From the cell containing the given text, extract its center point as (x, y) coordinate. 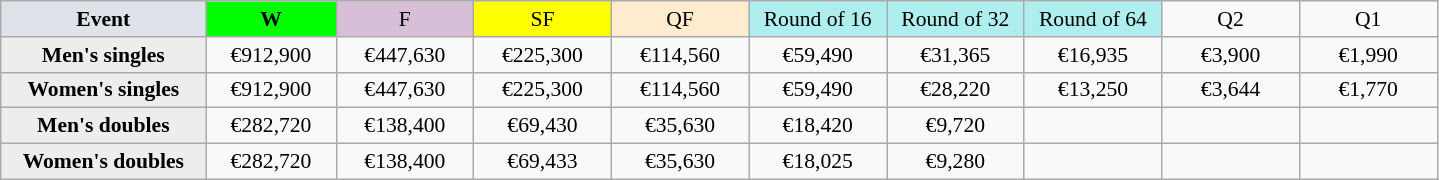
SF (543, 19)
€9,720 (955, 126)
€28,220 (955, 90)
Round of 64 (1093, 19)
Men's singles (104, 55)
€31,365 (955, 55)
€9,280 (955, 162)
Women's singles (104, 90)
W (271, 19)
€18,420 (818, 126)
€13,250 (1093, 90)
Women's doubles (104, 162)
Round of 32 (955, 19)
€3,644 (1231, 90)
€69,430 (543, 126)
€1,770 (1368, 90)
Event (104, 19)
Q1 (1368, 19)
F (405, 19)
Men's doubles (104, 126)
€18,025 (818, 162)
€1,990 (1368, 55)
QF (680, 19)
Round of 16 (818, 19)
€16,935 (1093, 55)
€3,900 (1231, 55)
€69,433 (543, 162)
Q2 (1231, 19)
